Output the [x, y] coordinate of the center of the cell containing the given text.  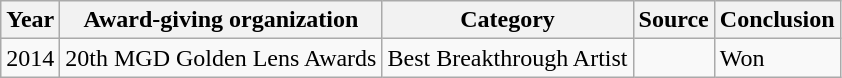
Source [674, 20]
Conclusion [777, 20]
Best Breakthrough Artist [508, 58]
Category [508, 20]
Award-giving organization [221, 20]
20th MGD Golden Lens Awards [221, 58]
2014 [30, 58]
Won [777, 58]
Year [30, 20]
